Search for the cell housing the specified text and yield its [X, Y] center coordinate. 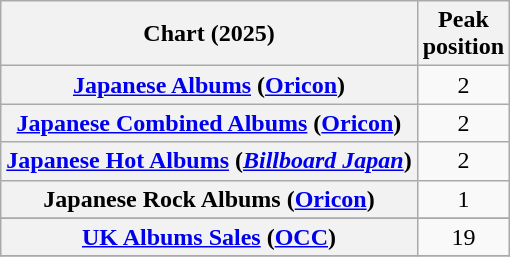
1 [463, 199]
Japanese Albums (Oricon) [209, 85]
UK Albums Sales (OCC) [209, 237]
Peakposition [463, 34]
Japanese Rock Albums (Oricon) [209, 199]
Japanese Hot Albums (Billboard Japan) [209, 161]
Japanese Combined Albums (Oricon) [209, 123]
19 [463, 237]
Chart (2025) [209, 34]
